Determine the (x, y) coordinate at the center of the cell enclosing the given text.  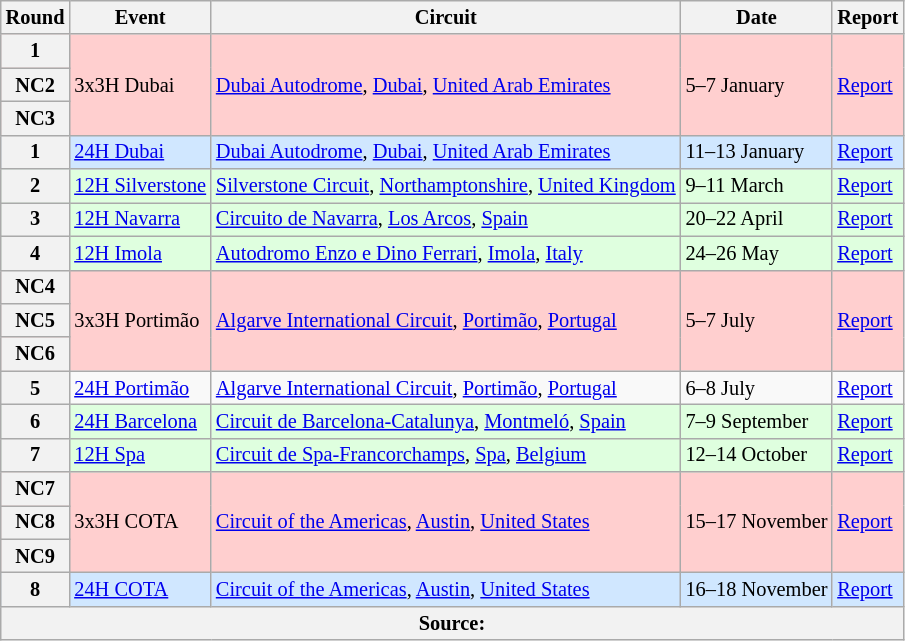
3x3H Dubai (140, 84)
3x3H Portimão (140, 320)
12H Imola (140, 253)
Circuit de Spa-Francorchamps, Spa, Belgium (446, 455)
16–18 November (757, 589)
3x3H COTA (140, 522)
Round (36, 17)
Autodromo Enzo e Dino Ferrari, Imola, Italy (446, 253)
24H Barcelona (140, 421)
NC6 (36, 354)
NC3 (36, 118)
NC2 (36, 85)
5–7 July (757, 320)
24H Portimão (140, 388)
Date (757, 17)
4 (36, 253)
24H Dubai (140, 152)
12–14 October (757, 455)
11–13 January (757, 152)
NC7 (36, 489)
6–8 July (757, 388)
3 (36, 219)
15–17 November (757, 522)
7 (36, 455)
NC8 (36, 522)
5–7 January (757, 84)
Circuito de Navarra, Los Arcos, Spain (446, 219)
8 (36, 589)
20–22 April (757, 219)
Silverstone Circuit, Northamptonshire, United Kingdom (446, 186)
12H Spa (140, 455)
12H Silverstone (140, 186)
12H Navarra (140, 219)
24–26 May (757, 253)
6 (36, 421)
24H COTA (140, 589)
Circuit de Barcelona-Catalunya, Montmeló, Spain (446, 421)
7–9 September (757, 421)
Event (140, 17)
NC9 (36, 556)
9–11 March (757, 186)
NC4 (36, 287)
Source: (452, 623)
5 (36, 388)
Circuit (446, 17)
2 (36, 186)
NC5 (36, 320)
